Pinpoint the cell where the given text exists, returning its (x, y) midpoint coordinate. 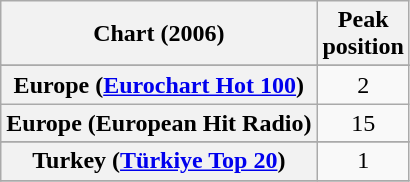
15 (363, 123)
1 (363, 161)
Europe (European Hit Radio) (159, 123)
Europe (Eurochart Hot 100) (159, 85)
Peakposition (363, 34)
2 (363, 85)
Chart (2006) (159, 34)
Turkey (Türkiye Top 20) (159, 161)
